Detect which cell encompasses the target text, then output its (X, Y) center coordinate. 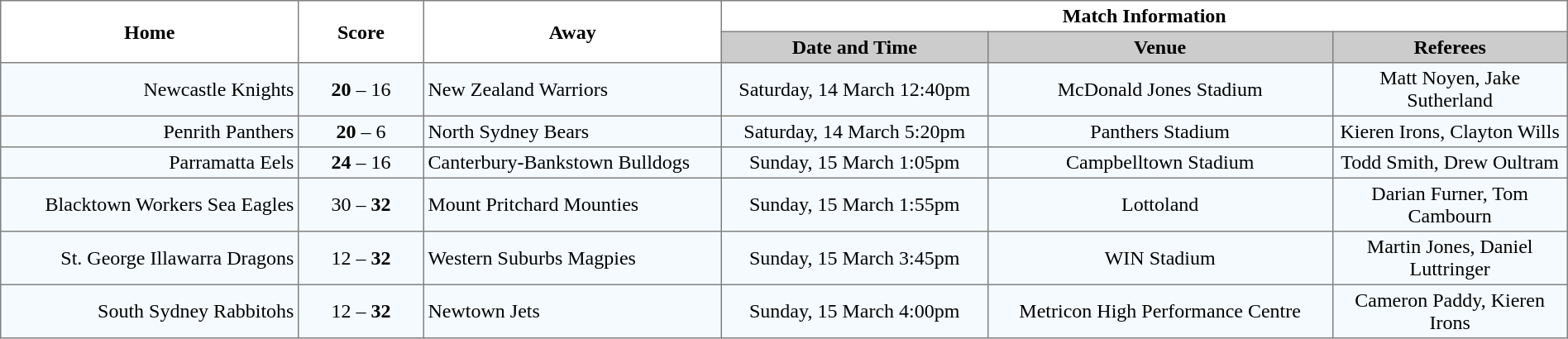
20 – 16 (361, 89)
Todd Smith, Drew Oultram (1450, 163)
Campbelltown Stadium (1159, 163)
Referees (1450, 47)
Venue (1159, 47)
Cameron Paddy, Kieren Irons (1450, 311)
Lottoland (1159, 204)
Martin Jones, Daniel Luttringer (1450, 258)
Away (572, 31)
Score (361, 31)
Saturday, 14 March 5:20pm (854, 131)
Penrith Panthers (150, 131)
Canterbury-Bankstown Bulldogs (572, 163)
Saturday, 14 March 12:40pm (854, 89)
Sunday, 15 March 1:05pm (854, 163)
Newcastle Knights (150, 89)
20 – 6 (361, 131)
Metricon High Performance Centre (1159, 311)
North Sydney Bears (572, 131)
Newtown Jets (572, 311)
St. George Illawarra Dragons (150, 258)
24 – 16 (361, 163)
WIN Stadium (1159, 258)
Match Information (1145, 17)
Kieren Irons, Clayton Wills (1450, 131)
Sunday, 15 March 3:45pm (854, 258)
30 – 32 (361, 204)
McDonald Jones Stadium (1159, 89)
Panthers Stadium (1159, 131)
Date and Time (854, 47)
Blacktown Workers Sea Eagles (150, 204)
Matt Noyen, Jake Sutherland (1450, 89)
Parramatta Eels (150, 163)
Sunday, 15 March 4:00pm (854, 311)
Darian Furner, Tom Cambourn (1450, 204)
Home (150, 31)
Western Suburbs Magpies (572, 258)
South Sydney Rabbitohs (150, 311)
Sunday, 15 March 1:55pm (854, 204)
New Zealand Warriors (572, 89)
Mount Pritchard Mounties (572, 204)
